Capture the cell that displays the provided text and extract its (X, Y) central coordinate. 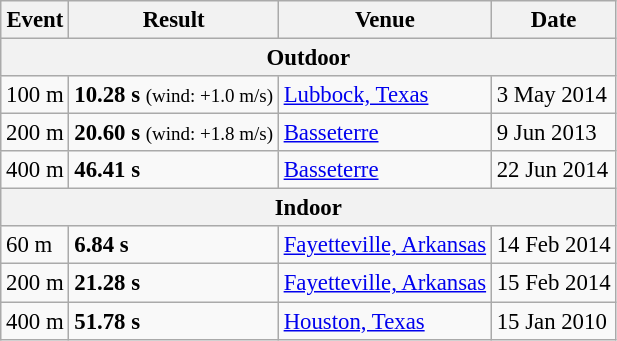
51.78 s (174, 321)
Houston, Texas (384, 321)
9 Jun 2013 (553, 133)
20.60 s (wind: +1.8 m/s) (174, 133)
14 Feb 2014 (553, 245)
22 Jun 2014 (553, 170)
15 Jan 2010 (553, 321)
21.28 s (174, 283)
10.28 s (wind: +1.0 m/s) (174, 95)
46.41 s (174, 170)
100 m (35, 95)
3 May 2014 (553, 95)
Indoor (308, 208)
15 Feb 2014 (553, 283)
Date (553, 20)
Result (174, 20)
Outdoor (308, 58)
60 m (35, 245)
Lubbock, Texas (384, 95)
Event (35, 20)
Venue (384, 20)
6.84 s (174, 245)
